Provide the (x, y) coordinate of the cell's center where the given text is located.  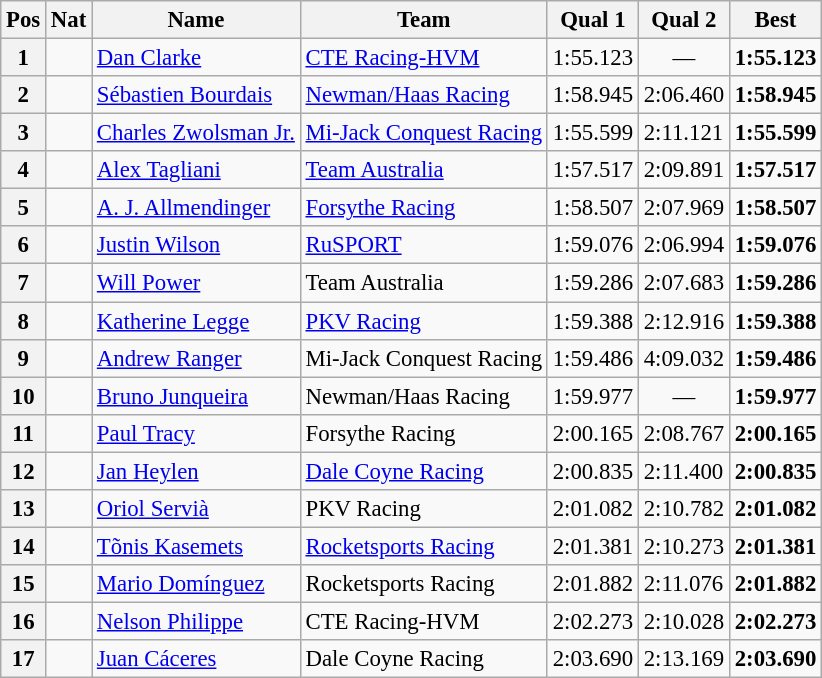
10 (24, 396)
Juan Cáceres (196, 659)
2:10.273 (684, 546)
7 (24, 283)
RuSPORT (424, 245)
16 (24, 621)
11 (24, 433)
6 (24, 245)
4:09.032 (684, 358)
1 (24, 58)
3 (24, 133)
2:10.782 (684, 509)
2 (24, 95)
Will Power (196, 283)
2:07.969 (684, 208)
Tõnis Kasemets (196, 546)
Pos (24, 20)
9 (24, 358)
2:11.121 (684, 133)
17 (24, 659)
Justin Wilson (196, 245)
2:13.169 (684, 659)
8 (24, 321)
2:06.460 (684, 95)
Nat (69, 20)
Oriol Servià (196, 509)
2:08.767 (684, 433)
Charles Zwolsman Jr. (196, 133)
Sébastien Bourdais (196, 95)
12 (24, 471)
Alex Tagliani (196, 170)
2:10.028 (684, 621)
Mario Domínguez (196, 584)
13 (24, 509)
Qual 2 (684, 20)
Qual 1 (592, 20)
Team (424, 20)
Jan Heylen (196, 471)
Nelson Philippe (196, 621)
14 (24, 546)
Dan Clarke (196, 58)
Andrew Ranger (196, 358)
2:11.076 (684, 584)
2:06.994 (684, 245)
2:09.891 (684, 170)
Bruno Junqueira (196, 396)
4 (24, 170)
Name (196, 20)
Paul Tracy (196, 433)
Best (775, 20)
2:11.400 (684, 471)
A. J. Allmendinger (196, 208)
5 (24, 208)
2:07.683 (684, 283)
2:12.916 (684, 321)
15 (24, 584)
Katherine Legge (196, 321)
